Pinpoint the cell where the given text exists, returning its (X, Y) midpoint coordinate. 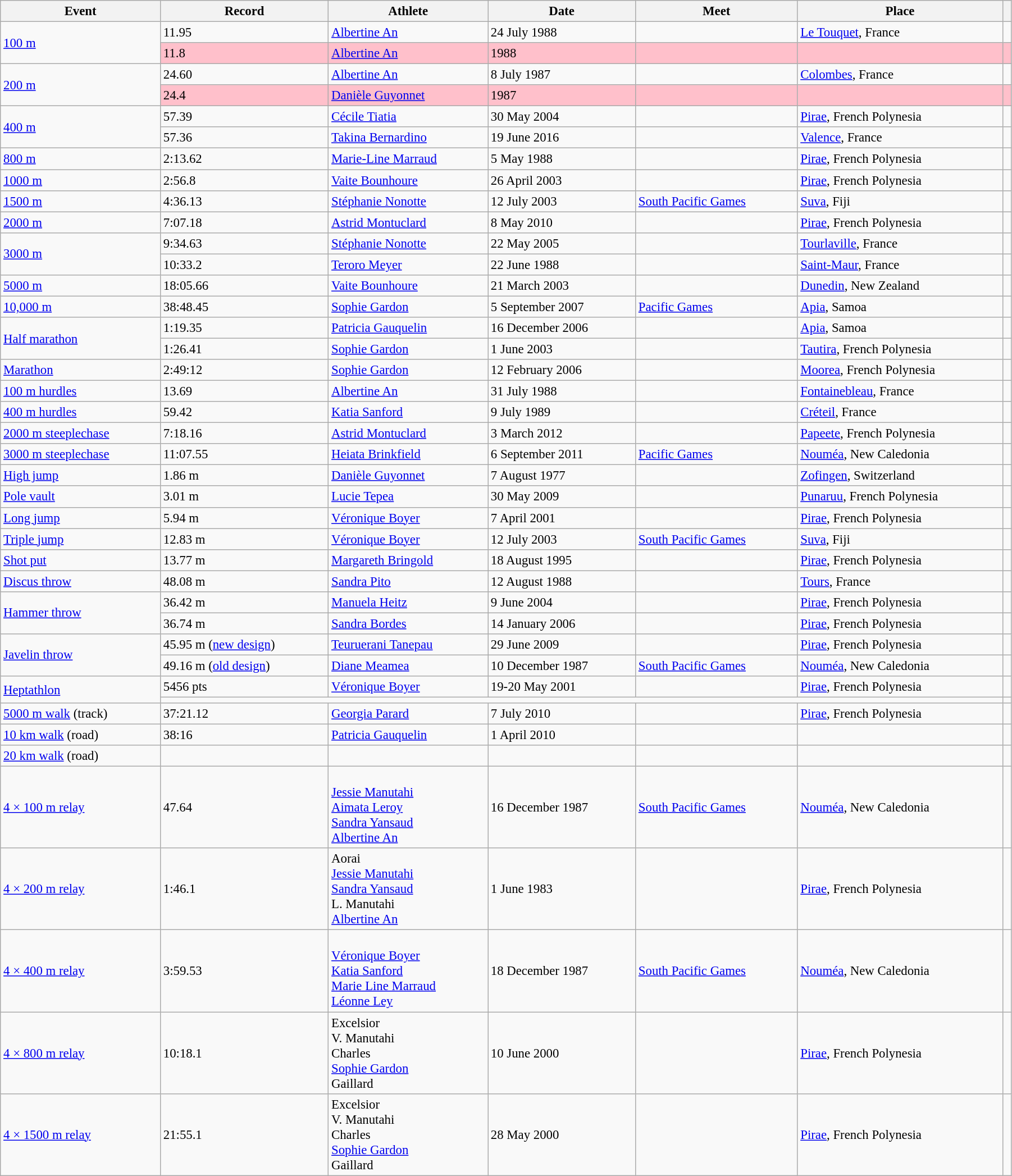
21:55.1 (244, 1134)
18 August 1995 (562, 560)
20 km walk (road) (81, 756)
7 April 2001 (562, 518)
Georgia Parard (408, 714)
5456 pts (244, 687)
2:56.8 (244, 180)
31 July 1988 (562, 391)
High jump (81, 476)
3.01 m (244, 497)
Le Touquet, France (900, 33)
4 × 1500 m relay (81, 1134)
Sandra Bordes (408, 623)
AoraiJessie ManutahiSandra YansaudL. ManutahiAlbertine An (408, 889)
Valence, France (900, 138)
29 June 2009 (562, 645)
2000 m (81, 222)
11.8 (244, 53)
8 July 1987 (562, 75)
22 June 1988 (562, 265)
11.95 (244, 33)
1 June 2003 (562, 349)
Tourlaville, France (900, 243)
21 March 2003 (562, 286)
Cécile Tiatia (408, 117)
14 January 2006 (562, 623)
8 May 2010 (562, 222)
Colombes, France (900, 75)
Fontainebleau, France (900, 391)
4 × 800 m relay (81, 1053)
19-20 May 2001 (562, 687)
Discus throw (81, 581)
10,000 m (81, 307)
Half marathon (81, 338)
Event (81, 11)
Saint-Maur, France (900, 265)
100 m (81, 43)
16 December 2006 (562, 328)
Date (562, 11)
22 May 2005 (562, 243)
4 × 100 m relay (81, 808)
Hammer throw (81, 613)
19 June 2016 (562, 138)
6 September 2011 (562, 454)
Takina Bernardino (408, 138)
10 km walk (road) (81, 735)
Véronique BoyerKatia SanfordMarie Line MarraudLéonne Ley (408, 971)
28 May 2000 (562, 1134)
57.36 (244, 138)
10 June 2000 (562, 1053)
Lucie Tepea (408, 497)
7:07.18 (244, 222)
11:07.55 (244, 454)
Tours, France (900, 581)
57.39 (244, 117)
1988 (562, 53)
Manuela Heitz (408, 603)
7:18.16 (244, 434)
12.83 m (244, 539)
Shot put (81, 560)
24.4 (244, 95)
9 June 2004 (562, 603)
38:48.45 (244, 307)
Triple jump (81, 539)
400 m hurdles (81, 412)
Meet (717, 11)
Teuruerani Tanepau (408, 645)
Sandra Pito (408, 581)
18:05.66 (244, 286)
Tautira, French Polynesia (900, 349)
16 December 1987 (562, 808)
Pole vault (81, 497)
12 August 1988 (562, 581)
200 m (81, 85)
Heiata Brinkfield (408, 454)
9 July 1989 (562, 412)
1.86 m (244, 476)
5000 m (81, 286)
Créteil, France (900, 412)
2000 m steeplechase (81, 434)
Javelin throw (81, 655)
47.64 (244, 808)
Teroro Meyer (408, 265)
1 April 2010 (562, 735)
1:46.1 (244, 889)
1 June 1983 (562, 889)
30 May 2004 (562, 117)
100 m hurdles (81, 391)
Record (244, 11)
36.42 m (244, 603)
24.60 (244, 75)
Dunedin, New Zealand (900, 286)
800 m (81, 159)
5 May 1988 (562, 159)
48.08 m (244, 581)
3000 m steeplechase (81, 454)
45.95 m (new design) (244, 645)
2:49:12 (244, 370)
1000 m (81, 180)
7 August 1977 (562, 476)
10:18.1 (244, 1053)
9:34.63 (244, 243)
18 December 1987 (562, 971)
Diane Meamea (408, 666)
13.69 (244, 391)
4:36.13 (244, 201)
38:16 (244, 735)
10 December 1987 (562, 666)
Jessie ManutahiAimata LeroySandra YansaudAlbertine An (408, 808)
Katia Sanford (408, 412)
Punaruu, French Polynesia (900, 497)
3:59.53 (244, 971)
Zofingen, Switzerland (900, 476)
13.77 m (244, 560)
1987 (562, 95)
30 May 2009 (562, 497)
1:19.35 (244, 328)
Athlete (408, 11)
1:26.41 (244, 349)
5000 m walk (track) (81, 714)
Moorea, French Polynesia (900, 370)
26 April 2003 (562, 180)
4 × 400 m relay (81, 971)
49.16 m (old design) (244, 666)
5 September 2007 (562, 307)
24 July 1988 (562, 33)
Long jump (81, 518)
12 February 2006 (562, 370)
36.74 m (244, 623)
37:21.12 (244, 714)
Papeete, French Polynesia (900, 434)
Heptathlon (81, 690)
Margareth Bringold (408, 560)
Place (900, 11)
59.42 (244, 412)
2:13.62 (244, 159)
3000 m (81, 254)
4 × 200 m relay (81, 889)
7 July 2010 (562, 714)
10:33.2 (244, 265)
1500 m (81, 201)
400 m (81, 127)
3 March 2012 (562, 434)
5.94 m (244, 518)
Marie-Line Marraud (408, 159)
Marathon (81, 370)
